Determine the (x, y) coordinate at the center of the cell enclosing the given text.  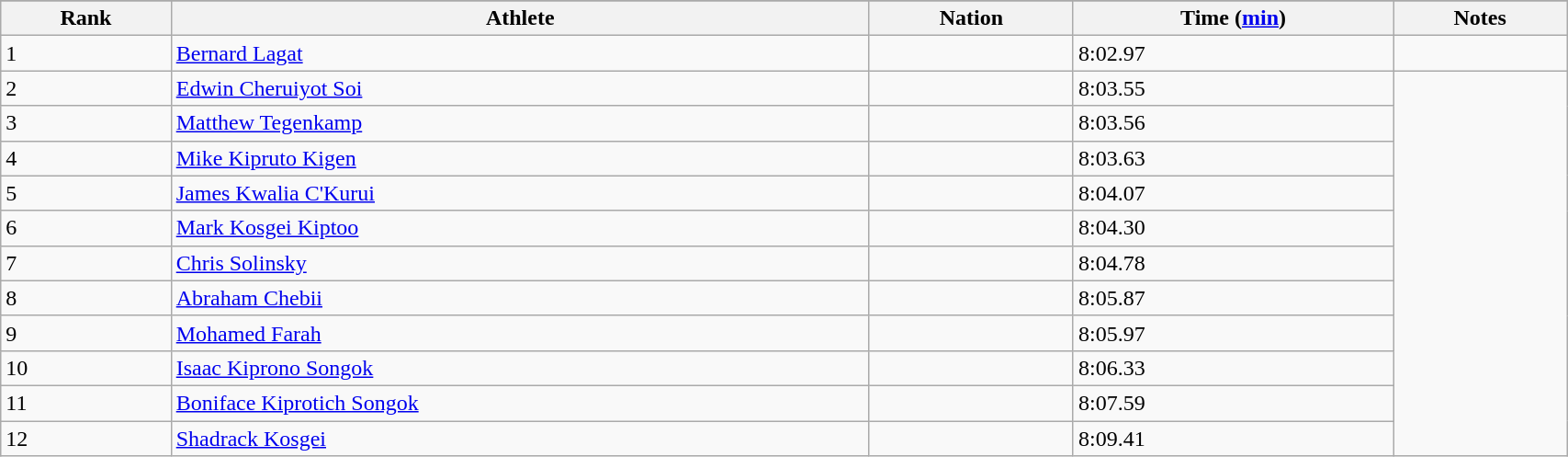
Notes (1481, 18)
Shadrack Kosgei (520, 439)
8:05.87 (1233, 298)
8 (86, 298)
3 (86, 123)
Edwin Cheruiyot Soi (520, 88)
1 (86, 53)
Isaac Kiprono Songok (520, 368)
8:07.59 (1233, 403)
Nation (971, 18)
8:03.56 (1233, 123)
Mike Kipruto Kigen (520, 158)
8:06.33 (1233, 368)
12 (86, 439)
8:03.63 (1233, 158)
Mohamed Farah (520, 333)
9 (86, 333)
Mark Kosgei Kiptoo (520, 228)
Bernard Lagat (520, 53)
Chris Solinsky (520, 263)
8:02.97 (1233, 53)
2 (86, 88)
8:04.78 (1233, 263)
8:04.07 (1233, 193)
James Kwalia C'Kurui (520, 193)
8:05.97 (1233, 333)
Athlete (520, 18)
8:03.55 (1233, 88)
Matthew Tegenkamp (520, 123)
8:09.41 (1233, 439)
Boniface Kiprotich Songok (520, 403)
5 (86, 193)
8:04.30 (1233, 228)
6 (86, 228)
10 (86, 368)
11 (86, 403)
Time (min) (1233, 18)
Abraham Chebii (520, 298)
7 (86, 263)
4 (86, 158)
Rank (86, 18)
